Return [X, Y] of the center of cell containing provided text 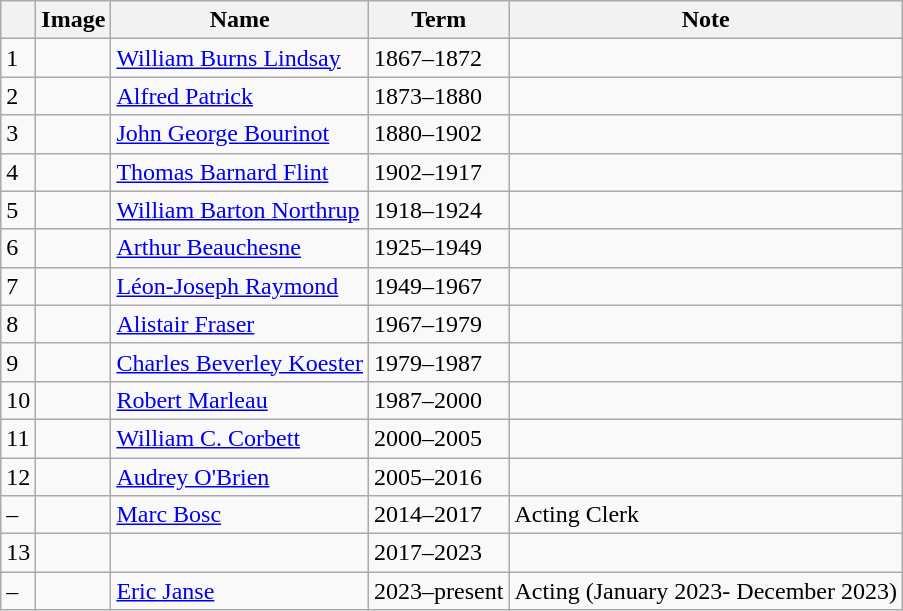
Arthur Beauchesne [240, 248]
7 [18, 286]
2000–2005 [439, 438]
1873–1880 [439, 96]
2005–2016 [439, 477]
8 [18, 324]
Acting (January 2023- December 2023) [706, 591]
6 [18, 248]
Robert Marleau [240, 400]
Note [706, 20]
4 [18, 172]
Charles Beverley Koester [240, 362]
1867–1872 [439, 58]
13 [18, 553]
3 [18, 134]
2023–present [439, 591]
2 [18, 96]
Alistair Fraser [240, 324]
Name [240, 20]
1949–1967 [439, 286]
Thomas Barnard Flint [240, 172]
Term [439, 20]
Léon-Joseph Raymond [240, 286]
2014–2017 [439, 515]
1880–1902 [439, 134]
1 [18, 58]
12 [18, 477]
9 [18, 362]
John George Bourinot [240, 134]
William C. Corbett [240, 438]
Acting Clerk [706, 515]
Eric Janse [240, 591]
Alfred Patrick [240, 96]
Image [74, 20]
2017–2023 [439, 553]
Marc Bosc [240, 515]
1902–1917 [439, 172]
10 [18, 400]
1918–1924 [439, 210]
1925–1949 [439, 248]
Audrey O'Brien [240, 477]
5 [18, 210]
11 [18, 438]
1967–1979 [439, 324]
1987–2000 [439, 400]
William Barton Northrup [240, 210]
William Burns Lindsay [240, 58]
1979–1987 [439, 362]
